Scan for the cell matching the given text and deliver its (X, Y) coordinate at center. 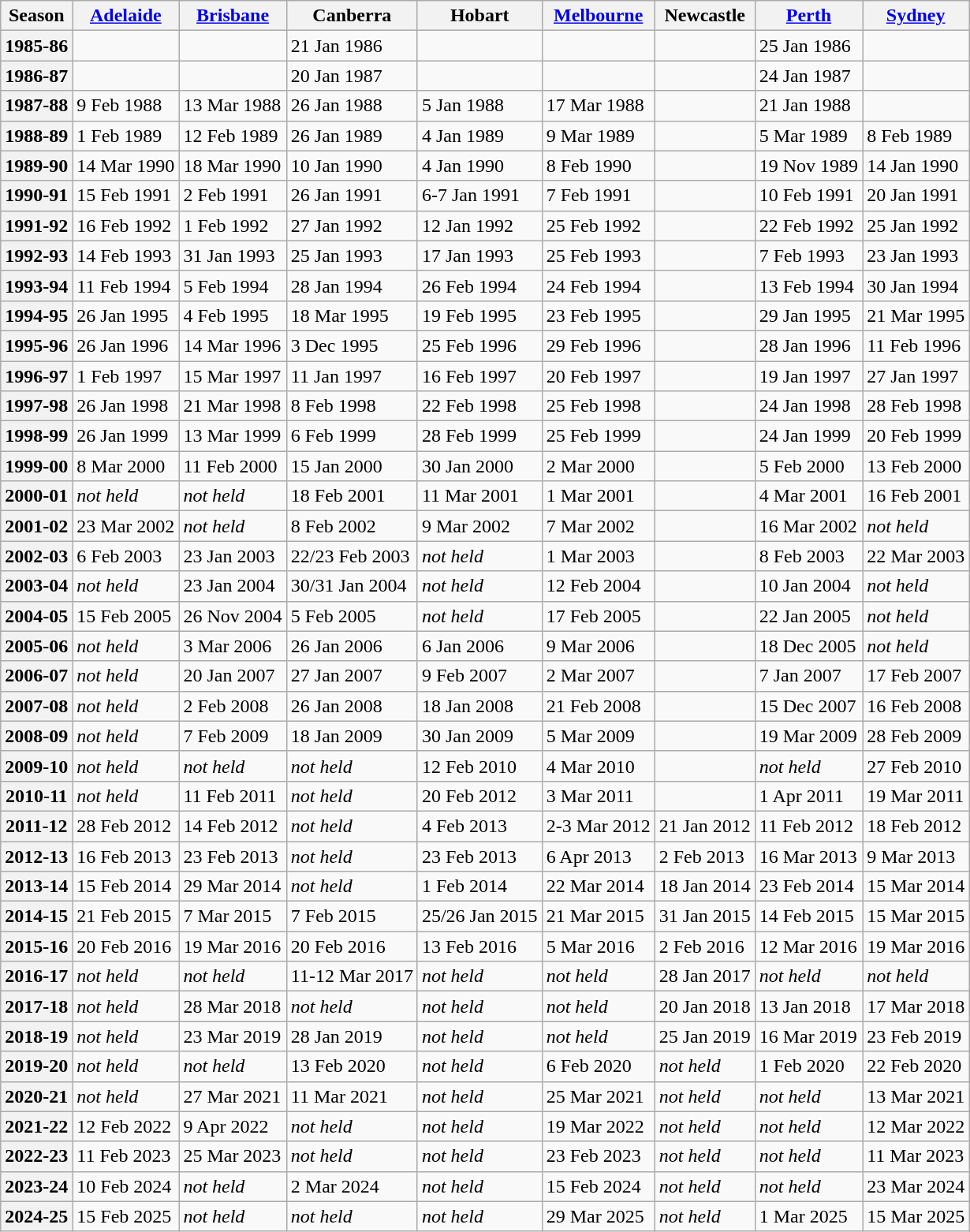
30 Jan 1994 (916, 286)
2 Mar 2024 (352, 1186)
2001-02 (36, 526)
25 Jan 2019 (705, 1036)
Canberra (352, 16)
11 Feb 2011 (233, 796)
2010-11 (36, 796)
11 Jan 1997 (352, 376)
18 Feb 2001 (352, 496)
1995-96 (36, 345)
5 Feb 1994 (233, 286)
22 Mar 2003 (916, 556)
5 Feb 2005 (352, 616)
1989-90 (36, 166)
15 Mar 2025 (916, 1216)
26 Jan 1989 (352, 136)
25 Feb 1996 (479, 345)
1994-95 (36, 315)
Newcastle (705, 16)
25 Jan 1993 (352, 256)
1988-89 (36, 136)
1987-88 (36, 106)
21 Jan 2012 (705, 826)
29 Jan 1995 (808, 315)
Perth (808, 16)
8 Feb 1990 (598, 166)
30 Jan 2009 (479, 736)
2 Feb 1991 (233, 196)
24 Jan 1987 (808, 76)
18 Mar 1995 (352, 315)
11 Mar 2023 (916, 1156)
5 Feb 2000 (808, 466)
13 Feb 2020 (352, 1066)
20 Jan 1991 (916, 196)
26 Feb 1994 (479, 286)
8 Feb 1998 (352, 406)
17 Jan 1993 (479, 256)
2016-17 (36, 976)
21 Jan 1988 (808, 106)
24 Feb 1994 (598, 286)
7 Feb 2015 (352, 917)
2 Mar 2000 (598, 466)
10 Feb 1991 (808, 196)
11 Feb 2012 (808, 826)
9 Apr 2022 (233, 1126)
11 Feb 1996 (916, 345)
1996-97 (36, 376)
28 Feb 1998 (916, 406)
8 Feb 2002 (352, 526)
1992-93 (36, 256)
28 Feb 2012 (126, 826)
9 Mar 2006 (598, 646)
20 Jan 1987 (352, 76)
1 Feb 1989 (126, 136)
22 Feb 1992 (808, 226)
27 Mar 2021 (233, 1096)
15 Feb 2014 (126, 887)
5 Jan 1988 (479, 106)
20 Jan 2018 (705, 1006)
25 Feb 1998 (598, 406)
6 Feb 2020 (598, 1066)
11 Feb 1994 (126, 286)
19 Jan 1997 (808, 376)
12 Feb 2010 (479, 766)
2 Feb 2016 (705, 946)
9 Mar 2002 (479, 526)
16 Feb 2008 (916, 706)
4 Feb 1995 (233, 315)
7 Feb 1993 (808, 256)
23 Feb 2014 (808, 887)
1 Feb 1992 (233, 226)
14 Mar 1990 (126, 166)
18 Feb 2012 (916, 826)
19 Feb 1995 (479, 315)
2 Mar 2007 (598, 676)
2017-18 (36, 1006)
16 Feb 1992 (126, 226)
26 Nov 2004 (233, 616)
4 Feb 2013 (479, 826)
20 Feb 1999 (916, 436)
24 Jan 1999 (808, 436)
2013-14 (36, 887)
20 Jan 2007 (233, 676)
2000-01 (36, 496)
15 Feb 2025 (126, 1216)
25 Feb 1999 (598, 436)
10 Jan 1990 (352, 166)
25 Feb 1993 (598, 256)
3 Dec 1995 (352, 345)
8 Mar 2000 (126, 466)
2004-05 (36, 616)
9 Feb 1988 (126, 106)
23 Jan 1993 (916, 256)
5 Mar 2016 (598, 946)
30 Jan 2000 (479, 466)
31 Jan 2015 (705, 917)
28 Jan 1996 (808, 345)
23 Mar 2024 (916, 1186)
2011-12 (36, 826)
7 Feb 1991 (598, 196)
3 Mar 2011 (598, 796)
18 Dec 2005 (808, 646)
21 Feb 2015 (126, 917)
4 Mar 2010 (598, 766)
23 Jan 2004 (233, 586)
26 Jan 2008 (352, 706)
20 Feb 1997 (598, 376)
26 Jan 1999 (126, 436)
18 Jan 2014 (705, 887)
12 Mar 2022 (916, 1126)
26 Jan 1998 (126, 406)
2009-10 (36, 766)
28 Mar 2018 (233, 1006)
27 Jan 2007 (352, 676)
Season (36, 16)
2005-06 (36, 646)
15 Mar 1997 (233, 376)
8 Feb 2003 (808, 556)
31 Jan 1993 (233, 256)
4 Jan 1989 (479, 136)
14 Feb 2012 (233, 826)
21 Mar 1998 (233, 406)
16 Mar 2002 (808, 526)
2 Feb 2008 (233, 706)
21 Jan 1986 (352, 46)
13 Mar 1999 (233, 436)
2014-15 (36, 917)
4 Mar 2001 (808, 496)
2007-08 (36, 706)
25 Mar 2023 (233, 1156)
28 Jan 1994 (352, 286)
21 Feb 2008 (598, 706)
26 Jan 1991 (352, 196)
Adelaide (126, 16)
25 Feb 1992 (598, 226)
15 Feb 2024 (598, 1186)
10 Jan 2004 (808, 586)
9 Mar 2013 (916, 856)
1993-94 (36, 286)
26 Jan 1988 (352, 106)
23 Jan 2003 (233, 556)
19 Nov 1989 (808, 166)
20 Feb 2012 (479, 796)
27 Feb 2010 (916, 766)
2020-21 (36, 1096)
13 Jan 2018 (808, 1006)
1986-87 (36, 76)
4 Jan 1990 (479, 166)
14 Mar 1996 (233, 345)
14 Jan 1990 (916, 166)
26 Jan 2006 (352, 646)
10 Feb 2024 (126, 1186)
2019-20 (36, 1066)
1 Feb 2014 (479, 887)
1 Mar 2003 (598, 556)
13 Mar 2021 (916, 1096)
6 Feb 1999 (352, 436)
16 Mar 2013 (808, 856)
2-3 Mar 2012 (598, 826)
25/26 Jan 2015 (479, 917)
17 Mar 1988 (598, 106)
18 Jan 2009 (352, 736)
16 Feb 1997 (479, 376)
24 Jan 1998 (808, 406)
22 Jan 2005 (808, 616)
1 Mar 2001 (598, 496)
14 Feb 1993 (126, 256)
2024-25 (36, 1216)
1998-99 (36, 436)
2003-04 (36, 586)
Brisbane (233, 16)
2023-24 (36, 1186)
23 Feb 1995 (598, 315)
11 Mar 2021 (352, 1096)
23 Feb 2019 (916, 1036)
13 Mar 1988 (233, 106)
8 Feb 1989 (916, 136)
16 Mar 2019 (808, 1036)
13 Feb 1994 (808, 286)
9 Mar 1989 (598, 136)
1 Mar 2025 (808, 1216)
15 Mar 2014 (916, 887)
13 Feb 2000 (916, 466)
19 Mar 2022 (598, 1126)
9 Feb 2007 (479, 676)
14 Feb 2015 (808, 917)
16 Feb 2001 (916, 496)
22 Feb 2020 (916, 1066)
29 Feb 1996 (598, 345)
22/23 Feb 2003 (352, 556)
23 Mar 2019 (233, 1036)
22 Feb 1998 (479, 406)
13 Feb 2016 (479, 946)
11 Mar 2001 (479, 496)
16 Feb 2013 (126, 856)
19 Mar 2009 (808, 736)
11 Feb 2023 (126, 1156)
18 Mar 1990 (233, 166)
12 Feb 2022 (126, 1126)
6 Feb 2003 (126, 556)
22 Mar 2014 (598, 887)
29 Mar 2014 (233, 887)
12 Mar 2016 (808, 946)
26 Jan 1996 (126, 345)
2 Feb 2013 (705, 856)
29 Mar 2025 (598, 1216)
21 Mar 1995 (916, 315)
1 Feb 2020 (808, 1066)
17 Feb 2005 (598, 616)
18 Jan 2008 (479, 706)
27 Jan 1997 (916, 376)
11-12 Mar 2017 (352, 976)
7 Jan 2007 (808, 676)
1990-91 (36, 196)
15 Feb 2005 (126, 616)
1 Apr 2011 (808, 796)
7 Feb 2009 (233, 736)
27 Jan 1992 (352, 226)
21 Mar 2015 (598, 917)
1985-86 (36, 46)
25 Mar 2021 (598, 1096)
25 Jan 1992 (916, 226)
15 Jan 2000 (352, 466)
2021-22 (36, 1126)
28 Jan 2017 (705, 976)
5 Mar 2009 (598, 736)
12 Jan 1992 (479, 226)
28 Feb 1999 (479, 436)
30/31 Jan 2004 (352, 586)
11 Feb 2000 (233, 466)
28 Jan 2019 (352, 1036)
2002-03 (36, 556)
12 Feb 1989 (233, 136)
5 Mar 1989 (808, 136)
Sydney (916, 16)
23 Feb 2023 (598, 1156)
17 Feb 2007 (916, 676)
1997-98 (36, 406)
1999-00 (36, 466)
2022-23 (36, 1156)
2006-07 (36, 676)
15 Mar 2015 (916, 917)
2015-16 (36, 946)
23 Mar 2002 (126, 526)
1 Feb 1997 (126, 376)
2008-09 (36, 736)
3 Mar 2006 (233, 646)
26 Jan 1995 (126, 315)
15 Feb 1991 (126, 196)
6-7 Jan 1991 (479, 196)
Hobart (479, 16)
6 Apr 2013 (598, 856)
12 Feb 2004 (598, 586)
17 Mar 2018 (916, 1006)
1991-92 (36, 226)
19 Mar 2011 (916, 796)
15 Dec 2007 (808, 706)
6 Jan 2006 (479, 646)
7 Mar 2002 (598, 526)
7 Mar 2015 (233, 917)
2012-13 (36, 856)
25 Jan 1986 (808, 46)
28 Feb 2009 (916, 736)
2018-19 (36, 1036)
Melbourne (598, 16)
